Identify which cell holds the provided text, then report its (x, y) central coordinate. 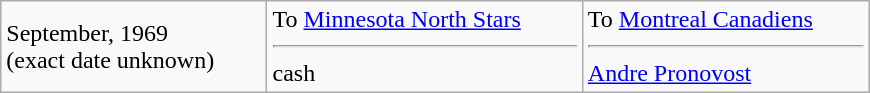
September, 1969(exact date unknown) (134, 47)
To Montreal CanadiensAndre Pronovost (726, 47)
To Minnesota North Starscash (424, 47)
